Return [X, Y] of the center of cell containing provided text 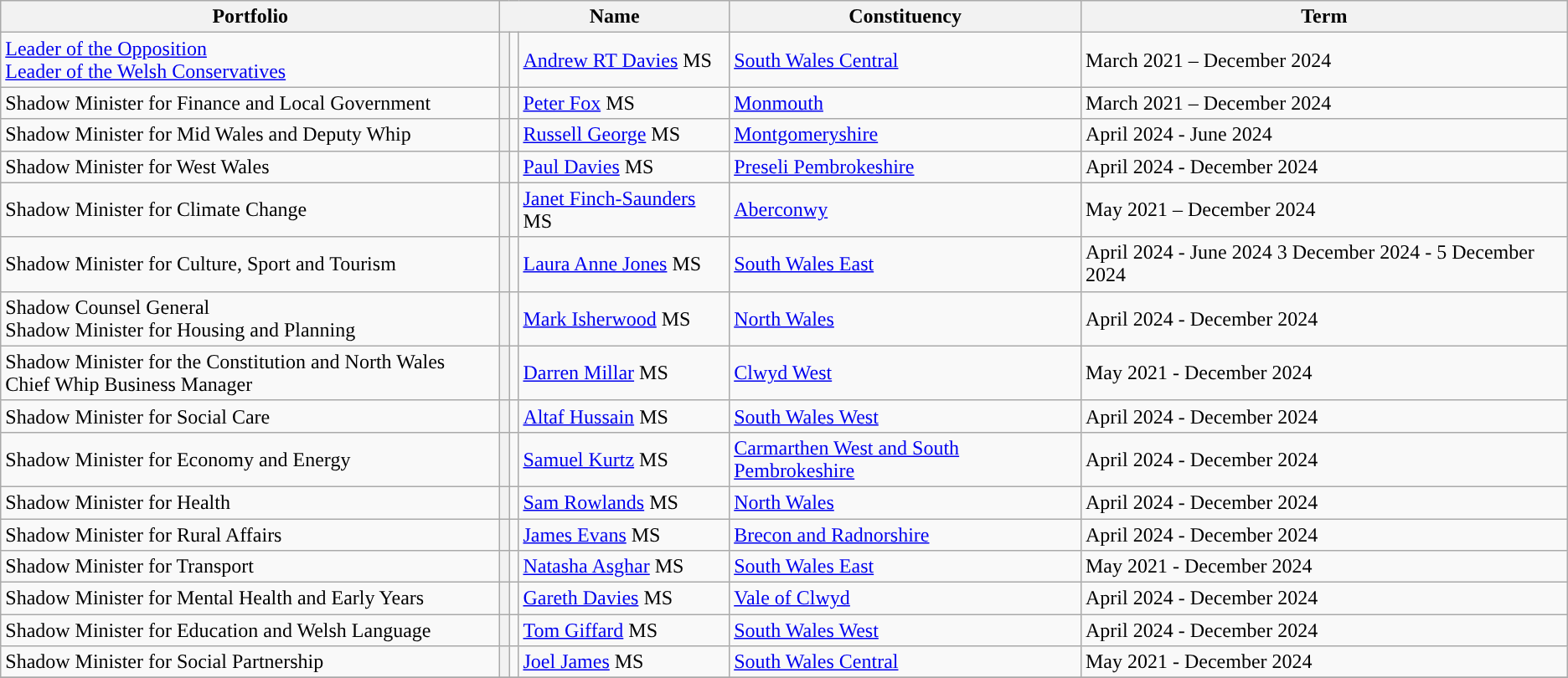
Shadow Counsel GeneralShadow Minister for Housing and Planning [250, 318]
Term [1323, 17]
Gareth Davies MS [624, 598]
April 2024 - June 2024 [1323, 135]
Monmouth [905, 103]
Darren Millar MS [624, 373]
Sam Rowlands MS [624, 502]
James Evans MS [624, 535]
Shadow Minister for Culture, Sport and Tourism [250, 265]
Samuel Kurtz MS [624, 459]
Montgomeryshire [905, 135]
Janet Finch-Saunders MS [624, 209]
Aberconwy [905, 209]
Shadow Minister for Economy and Energy [250, 459]
Shadow Minister for Climate Change [250, 209]
Shadow Minister for Health [250, 502]
Shadow Minister for the Constitution and North WalesChief Whip Business Manager [250, 373]
Peter Fox MS [624, 103]
Andrew RT Davies MS [624, 60]
Shadow Minister for Mid Wales and Deputy Whip [250, 135]
Carmarthen West and South Pembrokeshire [905, 459]
Paul Davies MS [624, 167]
Shadow Minister for Rural Affairs [250, 535]
May 2021 – December 2024 [1323, 209]
Mark Isherwood MS [624, 318]
Tom Giffard MS [624, 630]
Preseli Pembrokeshire [905, 167]
April 2024 - June 2024 3 December 2024 - 5 December 2024 [1323, 265]
Brecon and Radnorshire [905, 535]
Altaf Hussain MS [624, 416]
Shadow Minister for Transport [250, 567]
Leader of the OppositionLeader of the Welsh Conservatives [250, 60]
Shadow Minister for Education and Welsh Language [250, 630]
Clwyd West [905, 373]
Joel James MS [624, 662]
Shadow Minister for West Wales [250, 167]
Name [615, 17]
Shadow Minister for Social Care [250, 416]
Shadow Minister for Social Partnership [250, 662]
Portfolio [250, 17]
Russell George MS [624, 135]
Natasha Asghar MS [624, 567]
Vale of Clwyd [905, 598]
Constituency [905, 17]
Shadow Minister for Finance and Local Government [250, 103]
Laura Anne Jones MS [624, 265]
Shadow Minister for Mental Health and Early Years [250, 598]
